Search for the cell housing the specified text and yield its [x, y] center coordinate. 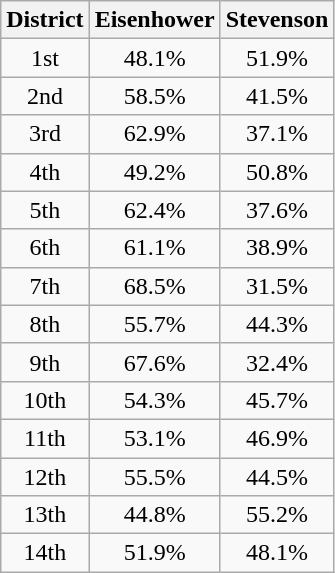
37.1% [277, 134]
13th [45, 515]
49.2% [154, 172]
50.8% [277, 172]
Stevenson [277, 20]
53.1% [154, 438]
67.6% [154, 362]
44.8% [154, 515]
11th [45, 438]
58.5% [154, 96]
44.3% [277, 324]
41.5% [277, 96]
6th [45, 248]
46.9% [277, 438]
14th [45, 553]
31.5% [277, 286]
4th [45, 172]
55.7% [154, 324]
54.3% [154, 400]
District [45, 20]
62.4% [154, 210]
3rd [45, 134]
55.2% [277, 515]
8th [45, 324]
55.5% [154, 477]
45.7% [277, 400]
32.4% [277, 362]
62.9% [154, 134]
7th [45, 286]
Eisenhower [154, 20]
1st [45, 58]
68.5% [154, 286]
44.5% [277, 477]
12th [45, 477]
5th [45, 210]
61.1% [154, 248]
9th [45, 362]
2nd [45, 96]
10th [45, 400]
38.9% [277, 248]
37.6% [277, 210]
